For the text-containing cell, return its midpoint in (X, Y) coordinate format. 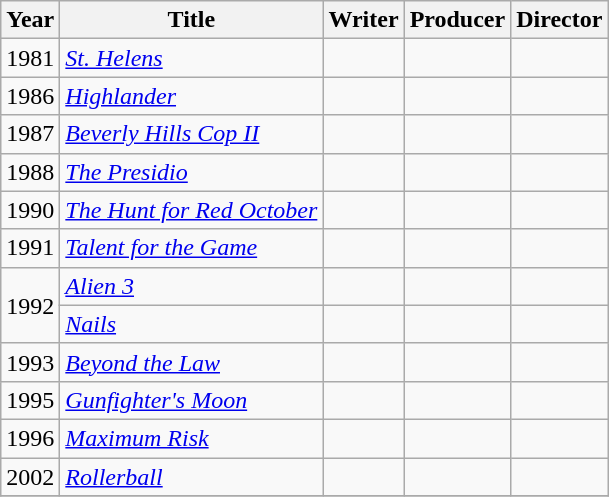
1992 (30, 305)
Director (560, 20)
1993 (30, 362)
Title (192, 20)
2002 (30, 477)
Year (30, 20)
Producer (458, 20)
1987 (30, 134)
The Presidio (192, 172)
1991 (30, 248)
1996 (30, 438)
Nails (192, 324)
St. Helens (192, 58)
Beverly Hills Cop II (192, 134)
1995 (30, 400)
The Hunt for Red October (192, 210)
Writer (364, 20)
1986 (30, 96)
Rollerball (192, 477)
Gunfighter's Moon (192, 400)
1988 (30, 172)
Alien 3 (192, 286)
1981 (30, 58)
Highlander (192, 96)
Maximum Risk (192, 438)
1990 (30, 210)
Talent for the Game (192, 248)
Beyond the Law (192, 362)
